Locate the cell with the specified text and output its (X, Y) center coordinate. 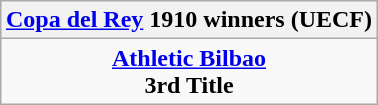
Copa del Rey 1910 winners (UECF) (188, 20)
Athletic Bilbao3rd Title (188, 72)
